Provide the [X, Y] coordinate of the cell's center where the given text is located.  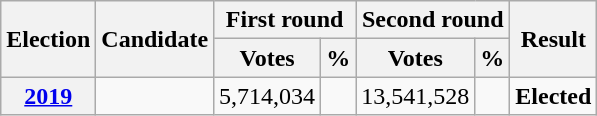
Election [48, 39]
First round [285, 20]
5,714,034 [268, 96]
Second round [433, 20]
Candidate [155, 39]
13,541,528 [416, 96]
Result [554, 39]
2019 [48, 96]
Elected [554, 96]
